Provide the (X, Y) coordinate of the cell's center where the given text is located.  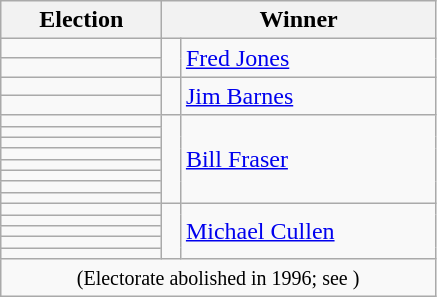
Election (82, 20)
Jim Barnes (308, 96)
Winner (299, 20)
Bill Fraser (308, 159)
(Electorate abolished in 1996; see ) (218, 278)
Fred Jones (308, 58)
Michael Cullen (308, 230)
